Search for the cell housing the specified text and yield its (x, y) center coordinate. 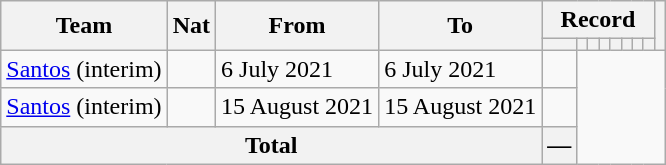
Team (84, 26)
Nat (191, 26)
Total (272, 145)
To (460, 26)
From (298, 26)
Record (598, 20)
— (560, 145)
